Extract the [x, y] coordinate from the center of the cell holding the provided text.  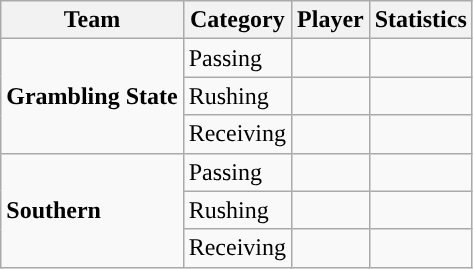
Category [237, 20]
Grambling State [92, 96]
Southern [92, 210]
Player [331, 20]
Team [92, 20]
Statistics [420, 20]
